Provide the (x, y) coordinate of the cell's center where the given text is located.  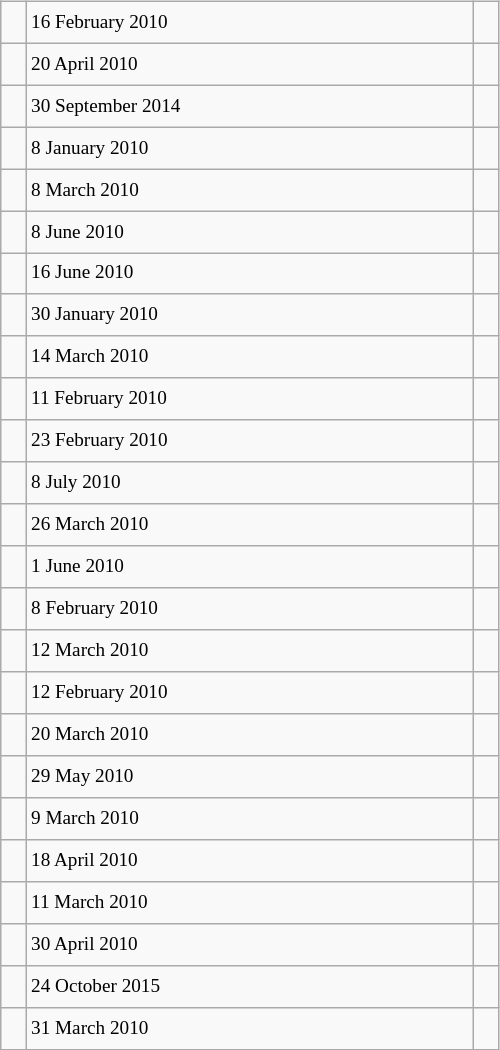
29 May 2010 (249, 777)
11 March 2010 (249, 902)
30 January 2010 (249, 315)
30 September 2014 (249, 106)
20 March 2010 (249, 735)
20 April 2010 (249, 64)
1 June 2010 (249, 567)
30 April 2010 (249, 944)
31 March 2010 (249, 1028)
23 February 2010 (249, 441)
8 January 2010 (249, 148)
8 June 2010 (249, 232)
8 March 2010 (249, 190)
8 July 2010 (249, 483)
12 February 2010 (249, 693)
16 February 2010 (249, 22)
8 February 2010 (249, 609)
11 February 2010 (249, 399)
9 March 2010 (249, 819)
18 April 2010 (249, 861)
16 June 2010 (249, 274)
24 October 2015 (249, 986)
26 March 2010 (249, 525)
14 March 2010 (249, 357)
12 March 2010 (249, 651)
